Detect which cell encompasses the target text, then output its (x, y) center coordinate. 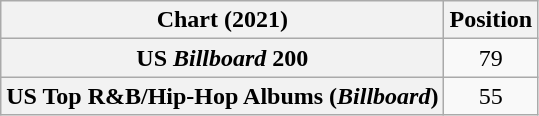
Chart (2021) (222, 20)
55 (491, 96)
US Top R&B/Hip-Hop Albums (Billboard) (222, 96)
79 (491, 58)
US Billboard 200 (222, 58)
Position (491, 20)
